For the text-containing cell, return its midpoint in [x, y] coordinate format. 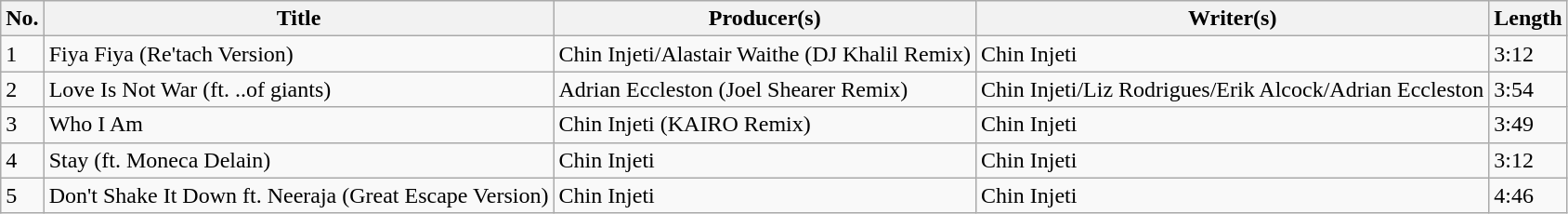
Length [1528, 19]
Producer(s) [765, 19]
Chin Injeti (KAIRO Remix) [765, 125]
Fiya Fiya (Re'tach Version) [299, 54]
Stay (ft. Moneca Delain) [299, 160]
Chin Injeti/Alastair Waithe (DJ Khalil Remix) [765, 54]
Chin Injeti/Liz Rodrigues/Erik Alcock/Adrian Eccleston [1233, 89]
3:54 [1528, 89]
Title [299, 19]
4 [22, 160]
Writer(s) [1233, 19]
Adrian Eccleston (Joel Shearer Remix) [765, 89]
Who I Am [299, 125]
1 [22, 54]
3:49 [1528, 125]
3 [22, 125]
5 [22, 195]
Don't Shake It Down ft. Neeraja (Great Escape Version) [299, 195]
4:46 [1528, 195]
Love Is Not War (ft. ..of giants) [299, 89]
No. [22, 19]
2 [22, 89]
